Locate the cell with the specified text and output its (X, Y) center coordinate. 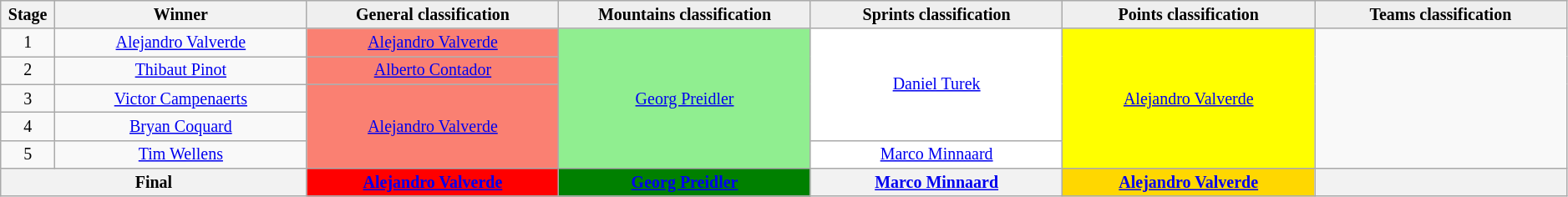
Stage (28, 15)
Teams classification (1441, 15)
Tim Wellens (181, 154)
Points classification (1189, 15)
Daniel Turek (936, 85)
1 (28, 43)
5 (28, 154)
Alberto Contador (433, 70)
Bryan Coquard (181, 127)
Victor Campenaerts (181, 98)
Thibaut Pinot (181, 70)
Sprints classification (936, 15)
Winner (181, 15)
2 (28, 70)
General classification (433, 15)
Mountains classification (685, 15)
4 (28, 127)
Final (154, 182)
3 (28, 98)
